For the text-containing cell, return its midpoint in (x, y) coordinate format. 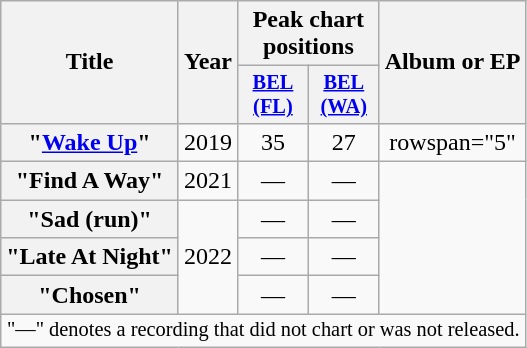
27 (344, 142)
"—" denotes a recording that did not chart or was not released. (264, 331)
"Wake Up" (90, 142)
Album or EP (452, 62)
"Sad (run)" (90, 219)
Title (90, 62)
2022 (208, 257)
2021 (208, 181)
BEL(WA) (344, 95)
"Late At Night" (90, 257)
Year (208, 62)
2019 (208, 142)
rowspan="5" (452, 142)
Peak chart positions (309, 34)
"Chosen" (90, 295)
"Find A Way" (90, 181)
BEL(FL) (274, 95)
35 (274, 142)
